Find where the given text appears and provide that cell's center as [X, Y] coordinate. 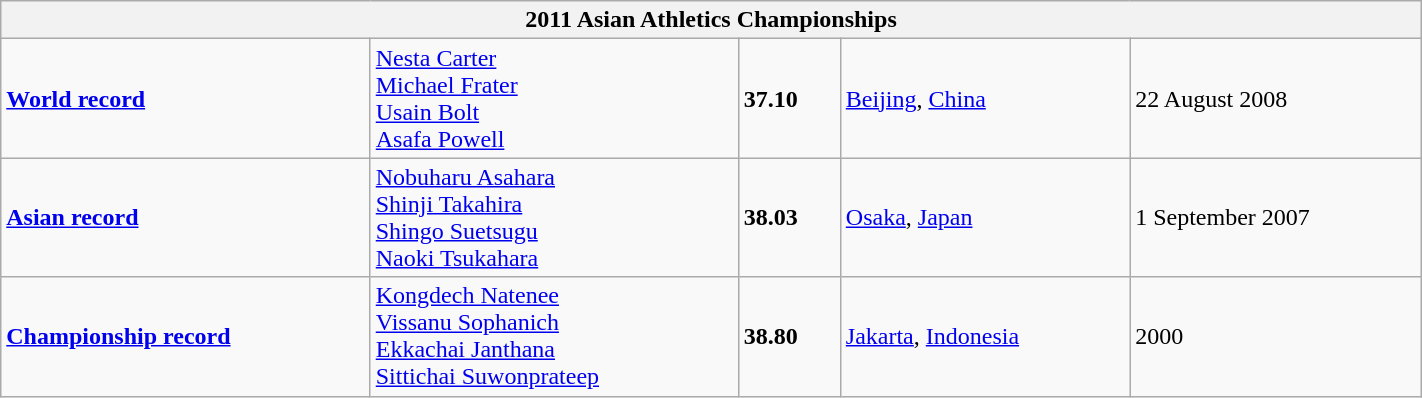
Asian record [186, 218]
37.10 [789, 98]
1 September 2007 [1276, 218]
2011 Asian Athletics Championships [711, 20]
38.80 [789, 336]
Osaka, Japan [984, 218]
Jakarta, Indonesia [984, 336]
Championship record [186, 336]
Nesta CarterMichael FraterUsain BoltAsafa Powell [554, 98]
World record [186, 98]
Kongdech NateneeVissanu SophanichEkkachai JanthanaSittichai Suwonprateep [554, 336]
22 August 2008 [1276, 98]
38.03 [789, 218]
Beijing, China [984, 98]
2000 [1276, 336]
Nobuharu AsaharaShinji TakahiraShingo SuetsuguNaoki Tsukahara [554, 218]
